Extract the [x, y] coordinate from the center of the cell holding the provided text.  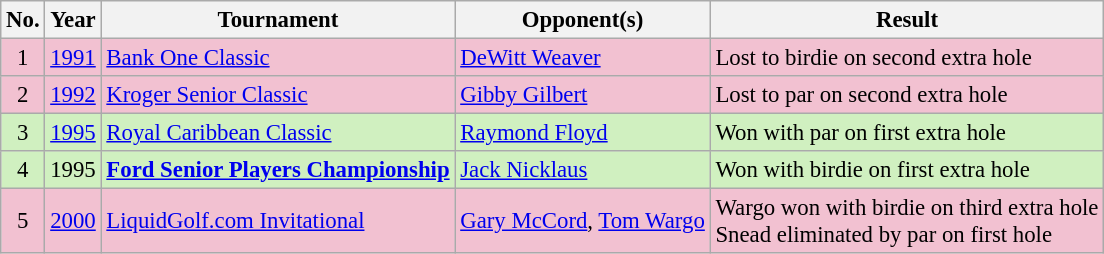
Ford Senior Players Championship [278, 170]
Jack Nicklaus [582, 170]
Lost to birdie on second extra hole [907, 58]
Wargo won with birdie on third extra holeSnead eliminated by par on first hole [907, 222]
Won with birdie on first extra hole [907, 170]
No. [23, 20]
Royal Caribbean Classic [278, 133]
5 [23, 222]
Kroger Senior Classic [278, 95]
Raymond Floyd [582, 133]
Gary McCord, Tom Wargo [582, 222]
1992 [73, 95]
LiquidGolf.com Invitational [278, 222]
3 [23, 133]
Gibby Gilbert [582, 95]
Bank One Classic [278, 58]
1991 [73, 58]
4 [23, 170]
Opponent(s) [582, 20]
DeWitt Weaver [582, 58]
Lost to par on second extra hole [907, 95]
2000 [73, 222]
Year [73, 20]
1 [23, 58]
Tournament [278, 20]
Result [907, 20]
Won with par on first extra hole [907, 133]
2 [23, 95]
